Search for the cell housing the specified text and yield its [X, Y] center coordinate. 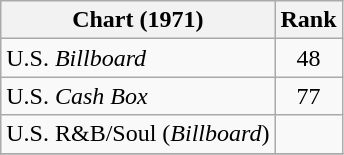
U.S. Billboard [138, 58]
77 [308, 96]
U.S. Cash Box [138, 96]
48 [308, 58]
Chart (1971) [138, 20]
U.S. R&B/Soul (Billboard) [138, 134]
Rank [308, 20]
